Provide the (x, y) coordinate of the cell's center where the given text is located.  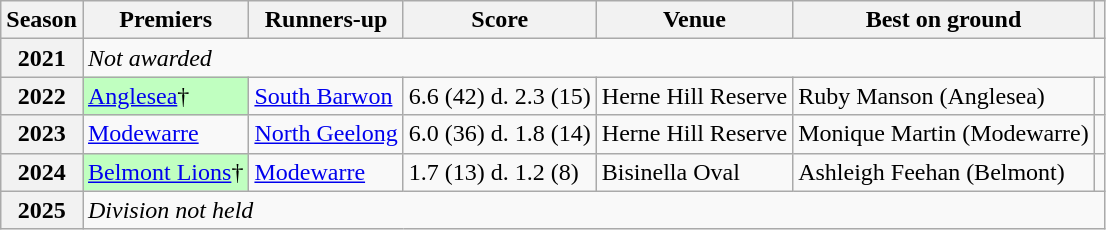
Ruby Manson (Anglesea) (944, 96)
2021 (42, 58)
Anglesea† (165, 96)
1.7 (13) d. 1.2 (8) (500, 172)
Season (42, 20)
6.6 (42) d. 2.3 (15) (500, 96)
6.0 (36) d. 1.8 (14) (500, 134)
Not awarded (594, 58)
Monique Martin (Modewarre) (944, 134)
Premiers (165, 20)
2022 (42, 96)
Belmont Lions† (165, 172)
2023 (42, 134)
Ashleigh Feehan (Belmont) (944, 172)
Best on ground (944, 20)
Score (500, 20)
2025 (42, 210)
Division not held (594, 210)
North Geelong (326, 134)
2024 (42, 172)
Runners-up (326, 20)
Venue (694, 20)
Bisinella Oval (694, 172)
South Barwon (326, 96)
